Search for the cell housing the specified text and yield its (x, y) center coordinate. 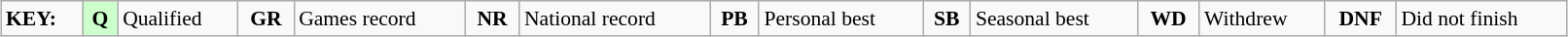
Personal best (840, 18)
National record (615, 18)
Withdrew (1263, 18)
SB (947, 18)
PB (735, 18)
Did not finish (1481, 18)
Qualified (178, 18)
Q (100, 18)
KEY: (42, 18)
GR (267, 18)
DNF (1361, 18)
WD (1168, 18)
NR (492, 18)
Games record (379, 18)
Seasonal best (1054, 18)
